From the cell containing the given text, extract its center point as [x, y] coordinate. 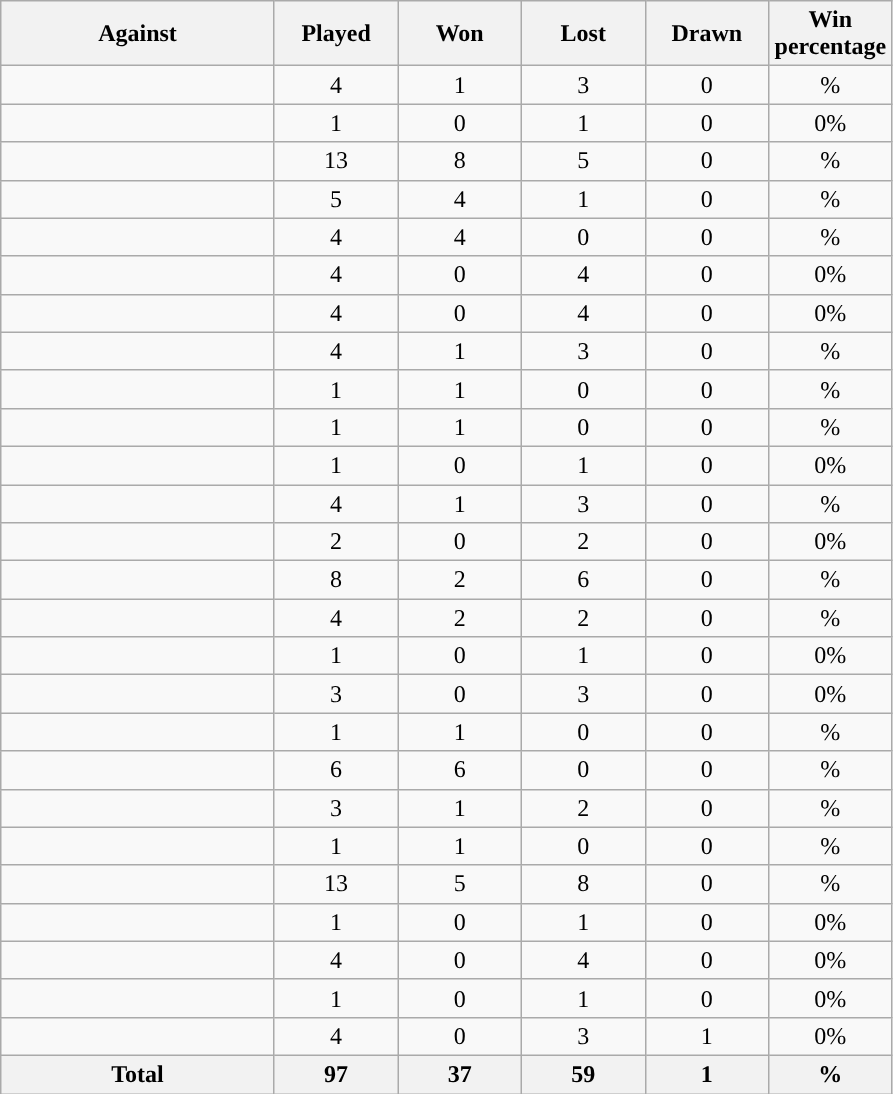
37 [460, 1074]
97 [336, 1074]
Total [138, 1074]
Against [138, 34]
Lost [583, 34]
Played [336, 34]
59 [583, 1074]
Win percentage [831, 34]
Won [460, 34]
Drawn [707, 34]
